Scan for the cell matching the given text and deliver its (X, Y) coordinate at center. 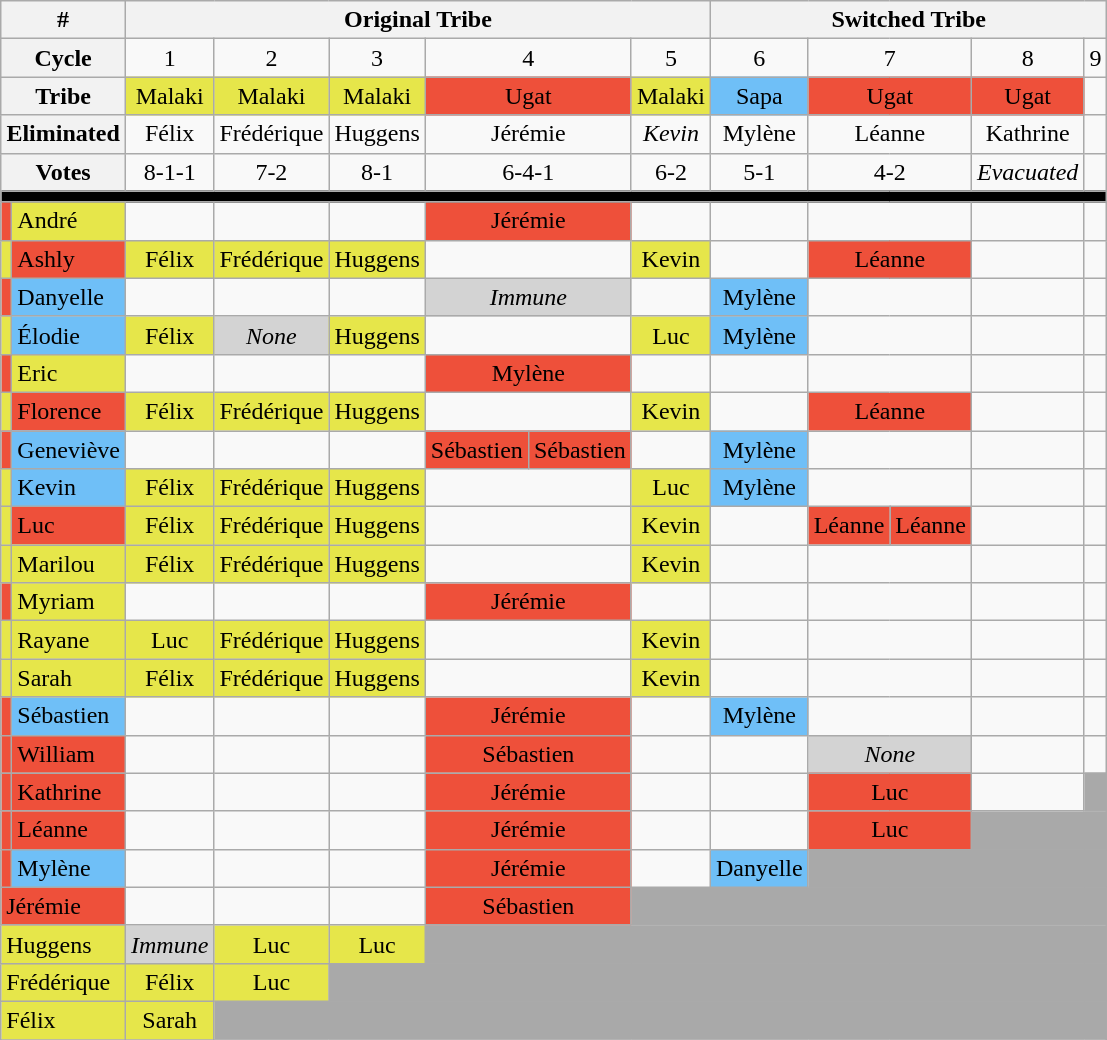
Sapa (759, 96)
8-1 (377, 172)
Eliminated (64, 134)
Evacuated (1028, 172)
# (64, 20)
6-4-1 (528, 172)
Élodie (69, 335)
6-2 (670, 172)
5-1 (759, 172)
7-2 (272, 172)
8-1-1 (169, 172)
7 (890, 58)
Tribe (64, 96)
5 (670, 58)
3 (377, 58)
9 (1096, 58)
Votes (64, 172)
Original Tribe (418, 20)
Cycle (64, 58)
4-2 (890, 172)
André (69, 221)
Eric (69, 373)
8 (1028, 58)
Rayane (69, 640)
Florence (69, 411)
Myriam (69, 602)
1 (169, 58)
Marilou (69, 564)
2 (272, 58)
Ashly (69, 259)
4 (528, 58)
Switched Tribe (908, 20)
William (69, 754)
Geneviève (69, 449)
6 (759, 58)
